Return (X, Y) of the center of cell containing provided text 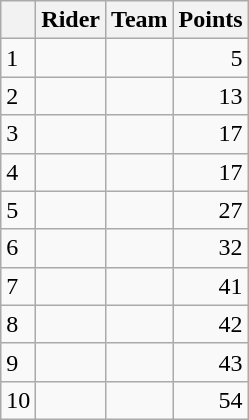
8 (18, 324)
6 (18, 248)
32 (210, 248)
1 (18, 58)
54 (210, 400)
4 (18, 172)
Team (140, 20)
10 (18, 400)
Points (210, 20)
3 (18, 134)
13 (210, 96)
43 (210, 362)
7 (18, 286)
27 (210, 210)
41 (210, 286)
2 (18, 96)
Rider (71, 20)
9 (18, 362)
42 (210, 324)
